Detect which cell encompasses the target text, then output its [X, Y] center coordinate. 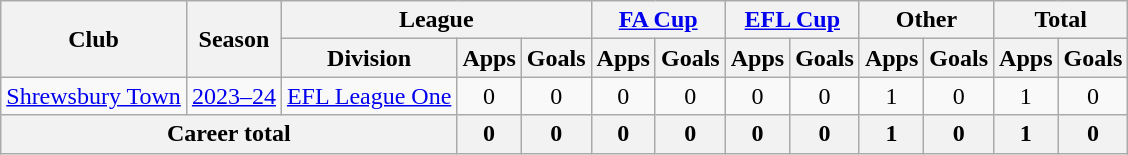
Total [1061, 20]
Other [926, 20]
Club [94, 39]
EFL League One [368, 96]
EFL Cup [792, 20]
Career total [229, 134]
Division [368, 58]
Shrewsbury Town [94, 96]
League [436, 20]
FA Cup [658, 20]
Season [234, 39]
2023–24 [234, 96]
